Identify which cell holds the provided text, then report its (X, Y) central coordinate. 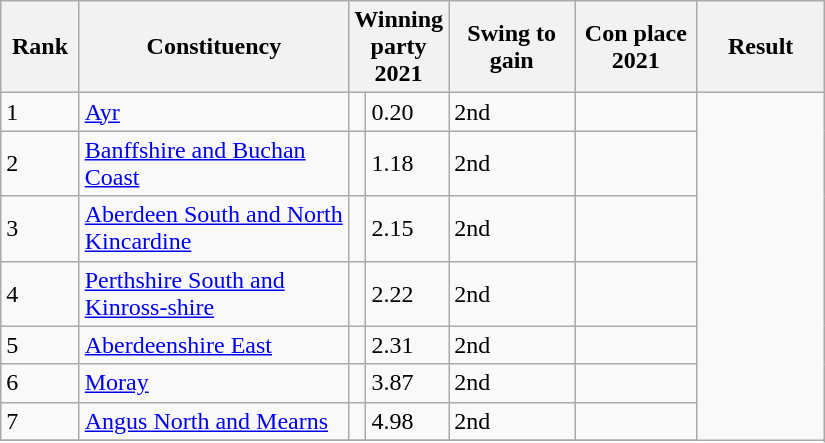
2 (40, 164)
Swing to gain (512, 47)
Result (760, 47)
Rank (40, 47)
Ayr (214, 112)
3 (40, 228)
Moray (214, 383)
Banffshire and Buchan Coast (214, 164)
Angus North and Mearns (214, 421)
5 (40, 345)
3.87 (408, 383)
Constituency (214, 47)
Aberdeenshire East (214, 345)
0.20 (408, 112)
4 (40, 294)
Perthshire South and Kinross-shire (214, 294)
Winning party 2021 (399, 47)
6 (40, 383)
Con place 2021 (636, 47)
1 (40, 112)
4.98 (408, 421)
Aberdeen South and North Kincardine (214, 228)
2.22 (408, 294)
7 (40, 421)
2.31 (408, 345)
1.18 (408, 164)
2.15 (408, 228)
